Extract the (X, Y) coordinate from the center of the cell holding the provided text.  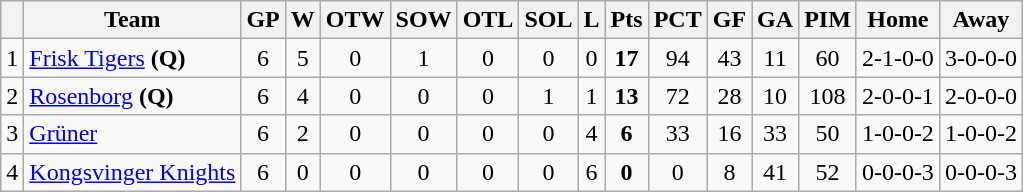
Kongsvinger Knights (132, 172)
16 (729, 134)
Grüner (132, 134)
72 (678, 96)
8 (729, 172)
17 (626, 58)
41 (776, 172)
11 (776, 58)
43 (729, 58)
3 (12, 134)
2-0-0-0 (980, 96)
PCT (678, 20)
OTL (488, 20)
GF (729, 20)
28 (729, 96)
GP (263, 20)
Team (132, 20)
5 (302, 58)
10 (776, 96)
SOL (548, 20)
L (592, 20)
W (302, 20)
13 (626, 96)
SOW (424, 20)
Home (898, 20)
OTW (355, 20)
60 (828, 58)
Frisk Tigers (Q) (132, 58)
GA (776, 20)
50 (828, 134)
2-0-0-1 (898, 96)
52 (828, 172)
Away (980, 20)
3-0-0-0 (980, 58)
2-1-0-0 (898, 58)
94 (678, 58)
Pts (626, 20)
108 (828, 96)
PIM (828, 20)
Rosenborg (Q) (132, 96)
